From the cell containing the given text, extract its center point as [x, y] coordinate. 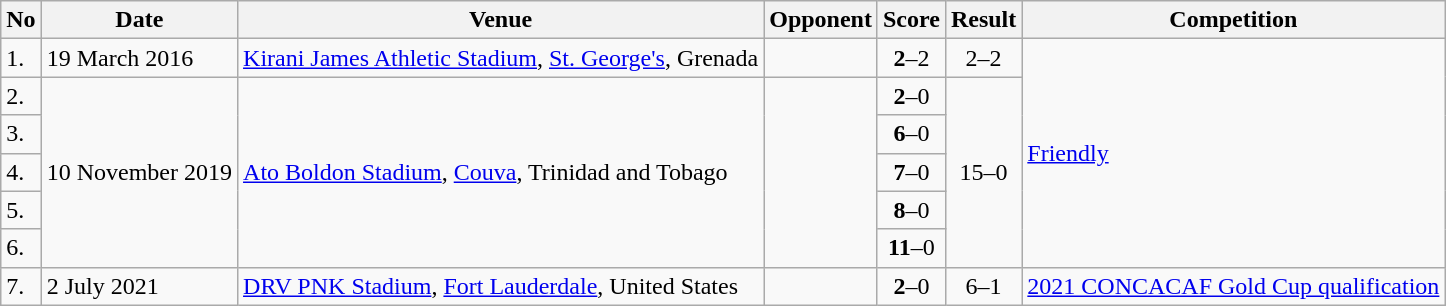
6. [21, 248]
5. [21, 210]
19 March 2016 [139, 58]
Kirani James Athletic Stadium, St. George's, Grenada [501, 58]
15–0 [983, 172]
10 November 2019 [139, 172]
Ato Boldon Stadium, Couva, Trinidad and Tobago [501, 172]
Score [911, 20]
8–0 [911, 210]
2 July 2021 [139, 286]
4. [21, 172]
7–0 [911, 172]
11–0 [911, 248]
6–1 [983, 286]
Competition [1234, 20]
Friendly [1234, 153]
Opponent [821, 20]
1. [21, 58]
No [21, 20]
3. [21, 134]
7. [21, 286]
2. [21, 96]
Venue [501, 20]
6–0 [911, 134]
DRV PNK Stadium, Fort Lauderdale, United States [501, 286]
Date [139, 20]
Result [983, 20]
2021 CONCACAF Gold Cup qualification [1234, 286]
